Locate the cell with the specified text and output its [x, y] center coordinate. 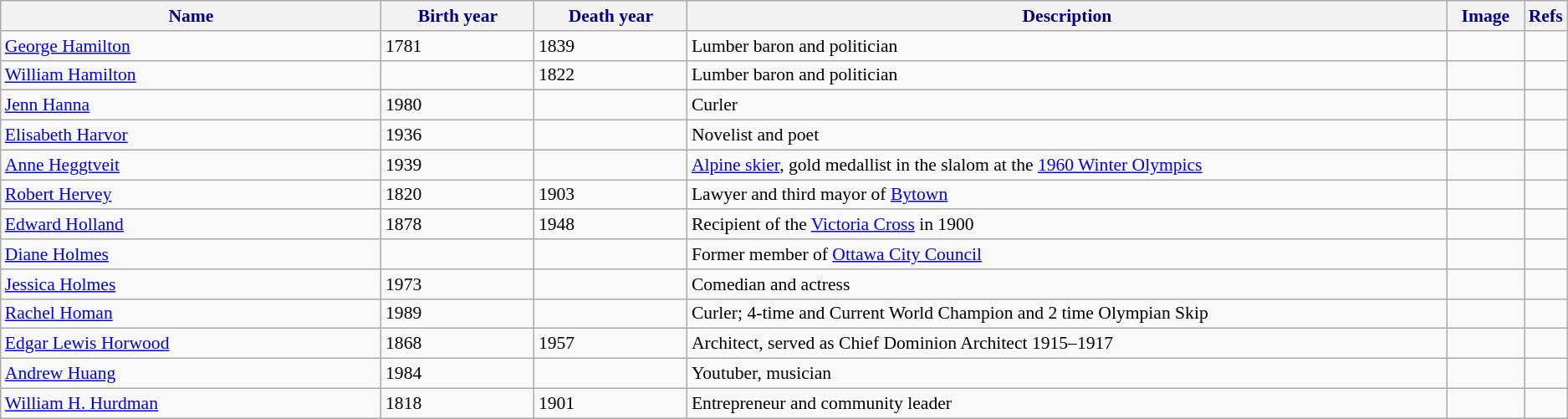
1878 [458, 225]
Robert Hervey [191, 195]
1973 [458, 284]
Diane Holmes [191, 254]
Youtuber, musician [1067, 374]
Refs [1545, 16]
Rachel Homan [191, 314]
1822 [610, 75]
Lawyer and third mayor of Bytown [1067, 195]
1818 [458, 403]
Novelist and poet [1067, 135]
William H. Hurdman [191, 403]
1980 [458, 105]
Name [191, 16]
Recipient of the Victoria Cross in 1900 [1067, 225]
Description [1067, 16]
1868 [458, 344]
Death year [610, 16]
1957 [610, 344]
1936 [458, 135]
Jessica Holmes [191, 284]
Anne Heggtveit [191, 165]
Former member of Ottawa City Council [1067, 254]
Image [1485, 16]
Entrepreneur and community leader [1067, 403]
1781 [458, 46]
William Hamilton [191, 75]
Andrew Huang [191, 374]
Comedian and actress [1067, 284]
Architect, served as Chief Dominion Architect 1915–1917 [1067, 344]
Curler [1067, 105]
1839 [610, 46]
1903 [610, 195]
Birth year [458, 16]
Alpine skier, gold medallist in the slalom at the 1960 Winter Olympics [1067, 165]
Edgar Lewis Horwood [191, 344]
1820 [458, 195]
1901 [610, 403]
Curler; 4-time and Current World Champion and 2 time Olympian Skip [1067, 314]
1984 [458, 374]
Elisabeth Harvor [191, 135]
1939 [458, 165]
1948 [610, 225]
1989 [458, 314]
George Hamilton [191, 46]
Edward Holland [191, 225]
Jenn Hanna [191, 105]
